Detect which cell encompasses the target text, then output its [x, y] center coordinate. 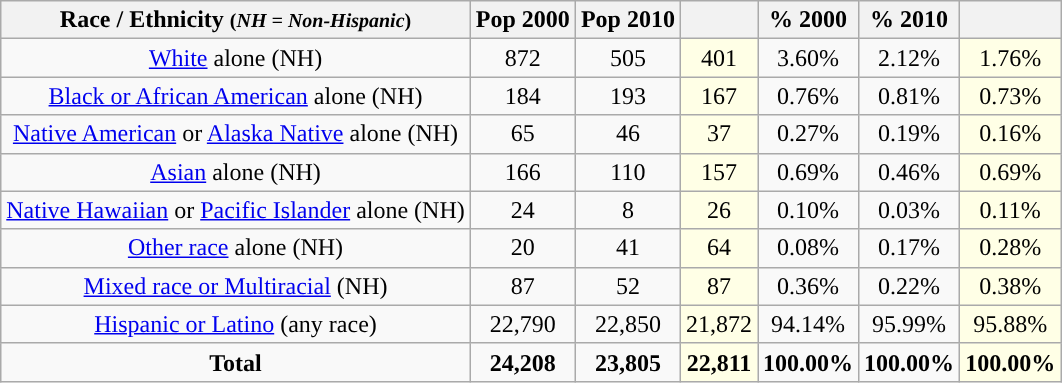
52 [628, 286]
21,872 [718, 324]
White alone (NH) [236, 58]
Native Hawaiian or Pacific Islander alone (NH) [236, 210]
24,208 [522, 362]
0.10% [808, 210]
Other race alone (NH) [236, 248]
0.11% [1010, 210]
193 [628, 96]
0.76% [808, 96]
95.99% [910, 324]
Black or African American alone (NH) [236, 96]
3.60% [808, 58]
184 [522, 96]
0.81% [910, 96]
22,811 [718, 362]
37 [718, 134]
94.14% [808, 324]
64 [718, 248]
46 [628, 134]
505 [628, 58]
0.19% [910, 134]
0.17% [910, 248]
26 [718, 210]
0.46% [910, 172]
65 [522, 134]
401 [718, 58]
Hispanic or Latino (any race) [236, 324]
0.16% [1010, 134]
110 [628, 172]
1.76% [1010, 58]
Native American or Alaska Native alone (NH) [236, 134]
0.28% [1010, 248]
23,805 [628, 362]
157 [718, 172]
872 [522, 58]
41 [628, 248]
22,790 [522, 324]
0.38% [1010, 286]
% 2010 [910, 20]
% 2000 [808, 20]
0.03% [910, 210]
0.36% [808, 286]
166 [522, 172]
95.88% [1010, 324]
8 [628, 210]
20 [522, 248]
Asian alone (NH) [236, 172]
0.27% [808, 134]
167 [718, 96]
0.08% [808, 248]
Pop 2000 [522, 20]
Total [236, 362]
0.22% [910, 286]
Race / Ethnicity (NH = Non-Hispanic) [236, 20]
24 [522, 210]
Mixed race or Multiracial (NH) [236, 286]
22,850 [628, 324]
Pop 2010 [628, 20]
2.12% [910, 58]
0.73% [1010, 96]
